Capture the cell that displays the provided text and extract its (X, Y) central coordinate. 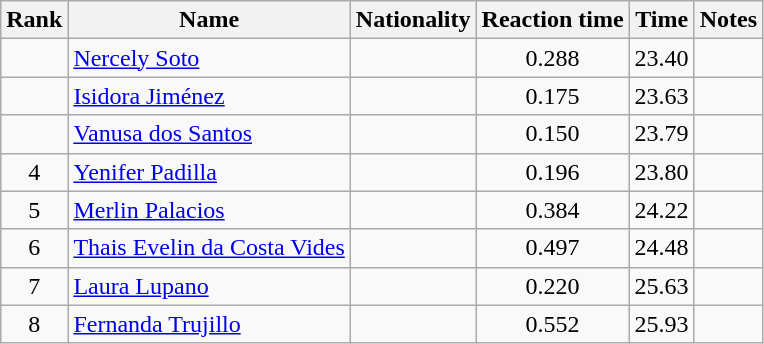
Name (209, 20)
0.384 (552, 210)
23.79 (662, 134)
0.150 (552, 134)
Yenifer Padilla (209, 172)
7 (34, 286)
23.80 (662, 172)
24.48 (662, 248)
Fernanda Trujillo (209, 324)
0.288 (552, 58)
0.552 (552, 324)
Isidora Jiménez (209, 96)
Reaction time (552, 20)
Thais Evelin da Costa Vides (209, 248)
Nercely Soto (209, 58)
5 (34, 210)
23.40 (662, 58)
6 (34, 248)
0.497 (552, 248)
Time (662, 20)
24.22 (662, 210)
4 (34, 172)
23.63 (662, 96)
0.175 (552, 96)
Rank (34, 20)
25.93 (662, 324)
25.63 (662, 286)
Notes (728, 20)
Nationality (413, 20)
8 (34, 324)
Laura Lupano (209, 286)
Merlin Palacios (209, 210)
Vanusa dos Santos (209, 134)
0.220 (552, 286)
0.196 (552, 172)
